For the text-containing cell, return its midpoint in (X, Y) coordinate format. 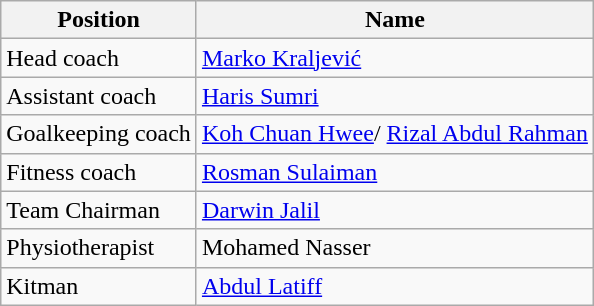
Abdul Latiff (394, 286)
Kitman (99, 286)
Fitness coach (99, 172)
Marko Kraljević (394, 58)
Position (99, 20)
Head coach (99, 58)
Assistant coach (99, 96)
Name (394, 20)
Physiotherapist (99, 248)
Darwin Jalil (394, 210)
Mohamed Nasser (394, 248)
Team Chairman (99, 210)
Goalkeeping coach (99, 134)
Haris Sumri (394, 96)
Koh Chuan Hwee/ Rizal Abdul Rahman (394, 134)
Rosman Sulaiman (394, 172)
